Capture the cell that displays the provided text and extract its [x, y] central coordinate. 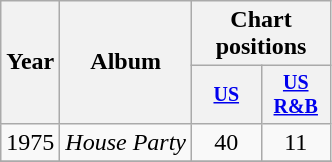
40 [226, 142]
House Party [126, 142]
USR&B [296, 94]
11 [296, 142]
US [226, 94]
1975 [30, 142]
Album [126, 62]
Year [30, 62]
Chart positions [262, 34]
